Provide the [x, y] coordinate of the cell's center where the given text is located.  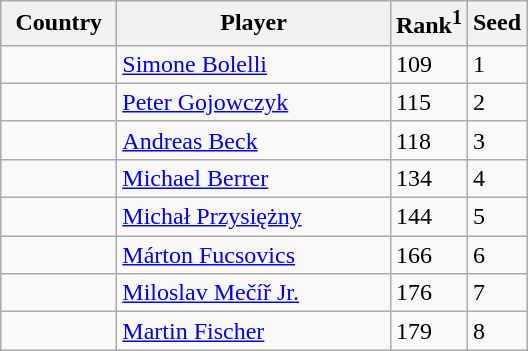
134 [428, 178]
118 [428, 140]
1 [496, 64]
Peter Gojowczyk [254, 102]
Rank1 [428, 24]
Simone Bolelli [254, 64]
8 [496, 331]
Andreas Beck [254, 140]
115 [428, 102]
Martin Fischer [254, 331]
7 [496, 293]
Miloslav Mečíř Jr. [254, 293]
144 [428, 217]
Country [59, 24]
Player [254, 24]
166 [428, 255]
179 [428, 331]
Michał Przysiężny [254, 217]
Márton Fucsovics [254, 255]
4 [496, 178]
Seed [496, 24]
3 [496, 140]
176 [428, 293]
6 [496, 255]
2 [496, 102]
Michael Berrer [254, 178]
5 [496, 217]
109 [428, 64]
